Output the (x, y) coordinate of the center of the cell containing the given text.  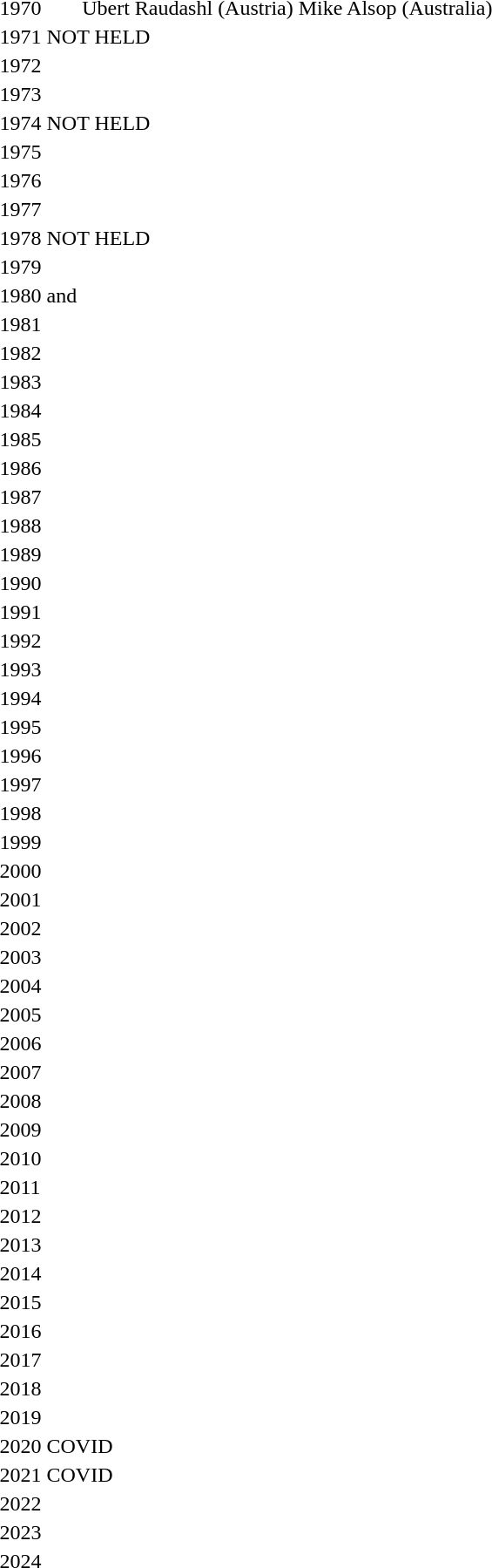
and (62, 295)
